Find where the given text appears and provide that cell's center as [x, y] coordinate. 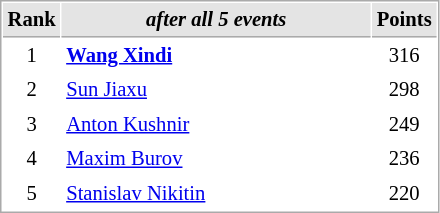
236 [404, 158]
220 [404, 194]
Stanislav Nikitin [216, 194]
Anton Kushnir [216, 124]
5 [32, 194]
298 [404, 90]
Wang Xindi [216, 56]
Points [404, 20]
Sun Jiaxu [216, 90]
2 [32, 90]
316 [404, 56]
1 [32, 56]
Maxim Burov [216, 158]
after all 5 events [216, 20]
249 [404, 124]
Rank [32, 20]
4 [32, 158]
3 [32, 124]
